Output the (X, Y) coordinate of the center of the cell containing the given text.  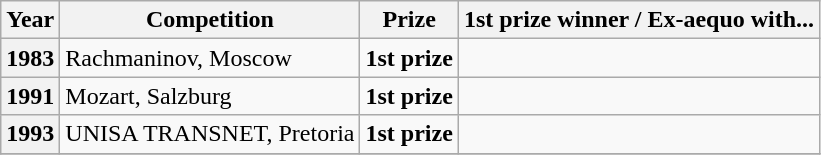
Year (30, 20)
Prize (409, 20)
UNISA TRANSNET, Pretoria (210, 134)
1983 (30, 58)
1993 (30, 134)
Rachmaninov, Moscow (210, 58)
1991 (30, 96)
1st prize winner / Ex-aequo with... (638, 20)
Mozart, Salzburg (210, 96)
Competition (210, 20)
